Detect which cell encompasses the target text, then output its (x, y) center coordinate. 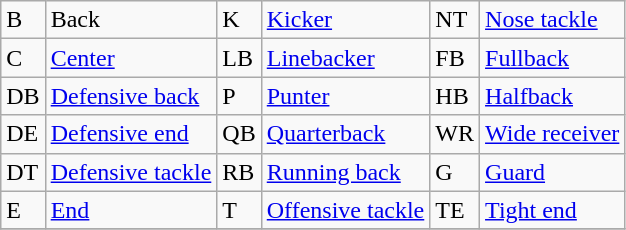
DT (23, 172)
Quarterback (346, 134)
P (239, 96)
Wide receiver (552, 134)
Defensive tackle (131, 172)
Linebacker (346, 58)
End (131, 210)
TE (455, 210)
WR (455, 134)
B (23, 20)
E (23, 210)
Defensive end (131, 134)
Running back (346, 172)
Halfback (552, 96)
DE (23, 134)
Guard (552, 172)
Kicker (346, 20)
Nose tackle (552, 20)
Defensive back (131, 96)
DB (23, 96)
FB (455, 58)
Back (131, 20)
NT (455, 20)
C (23, 58)
RB (239, 172)
Offensive tackle (346, 210)
Center (131, 58)
T (239, 210)
LB (239, 58)
Punter (346, 96)
K (239, 20)
G (455, 172)
QB (239, 134)
Tight end (552, 210)
HB (455, 96)
Fullback (552, 58)
